Output the (X, Y) coordinate of the center of the cell containing the given text.  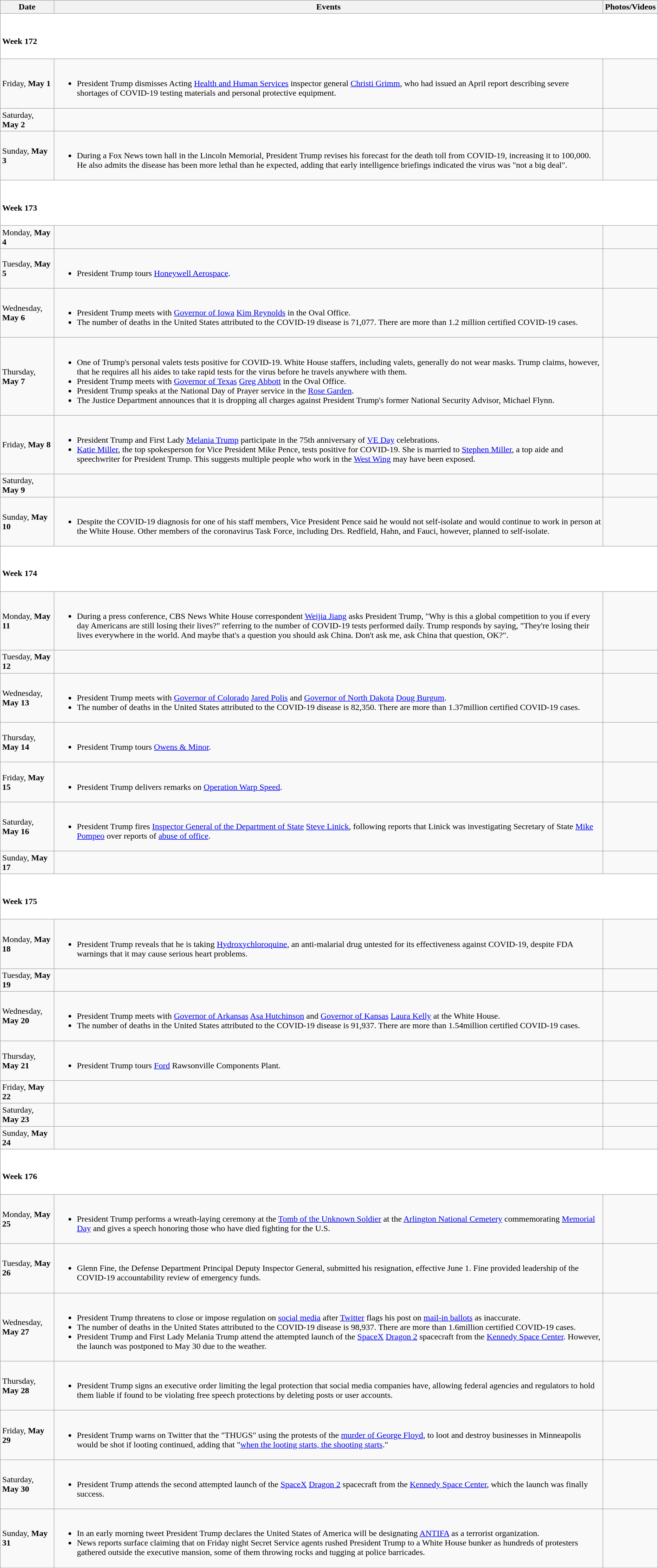
Monday, May 25 (27, 1219)
Friday, May 29 (27, 1435)
Monday, May 4 (27, 237)
Friday, May 15 (27, 782)
Tuesday, May 12 (27, 662)
Wednesday, May 20 (27, 1016)
Sunday, May 17 (27, 862)
Sunday, May 24 (27, 1138)
Week 172 (329, 37)
Wednesday, May 13 (27, 698)
Week 175 (329, 897)
Sunday, May 3 (27, 156)
Photos/Videos (631, 7)
Tuesday, May 5 (27, 269)
Sunday, May 10 (27, 521)
Friday, May 8 (27, 444)
Monday, May 18 (27, 944)
Saturday, May 30 (27, 1484)
Thursday, May 28 (27, 1386)
Friday, May 22 (27, 1092)
President Trump tours Honeywell Aerospace. (328, 269)
Saturday, May 23 (27, 1115)
Week 174 (329, 569)
Tuesday, May 26 (27, 1268)
President Trump tours Ford Rawsonville Components Plant. (328, 1061)
Saturday, May 9 (27, 485)
Thursday, May 21 (27, 1061)
President Trump tours Owens & Minor. (328, 742)
Sunday, May 31 (27, 1538)
Date (27, 7)
Thursday, May 14 (27, 742)
Friday, May 1 (27, 84)
Events (328, 7)
Week 173 (329, 203)
Wednesday, May 6 (27, 313)
Saturday, May 16 (27, 826)
Thursday, May 7 (27, 376)
President Trump delivers remarks on Operation Warp Speed. (328, 782)
Tuesday, May 19 (27, 980)
Monday, May 11 (27, 621)
Wednesday, May 27 (27, 1327)
Saturday, May 2 (27, 120)
Week 176 (329, 1172)
